Detect which cell encompasses the target text, then output its [X, Y] center coordinate. 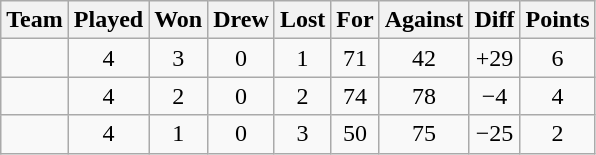
Diff [494, 20]
Team [35, 20]
Won [178, 20]
42 [424, 58]
6 [558, 58]
78 [424, 96]
−25 [494, 134]
Against [424, 20]
Lost [302, 20]
Drew [242, 20]
74 [355, 96]
−4 [494, 96]
71 [355, 58]
For [355, 20]
Points [558, 20]
+29 [494, 58]
50 [355, 134]
75 [424, 134]
Played [108, 20]
